For the text-containing cell, return its midpoint in [x, y] coordinate format. 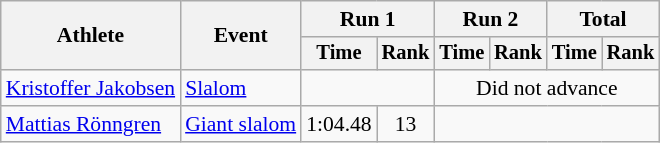
Run 2 [490, 19]
1:04.48 [338, 124]
Total [603, 19]
Slalom [240, 88]
Kristoffer Jakobsen [90, 88]
Run 1 [368, 19]
Did not advance [546, 88]
Giant slalom [240, 124]
Athlete [90, 36]
Event [240, 36]
Mattias Rönngren [90, 124]
13 [406, 124]
